Identify which cell holds the provided text, then report its [x, y] central coordinate. 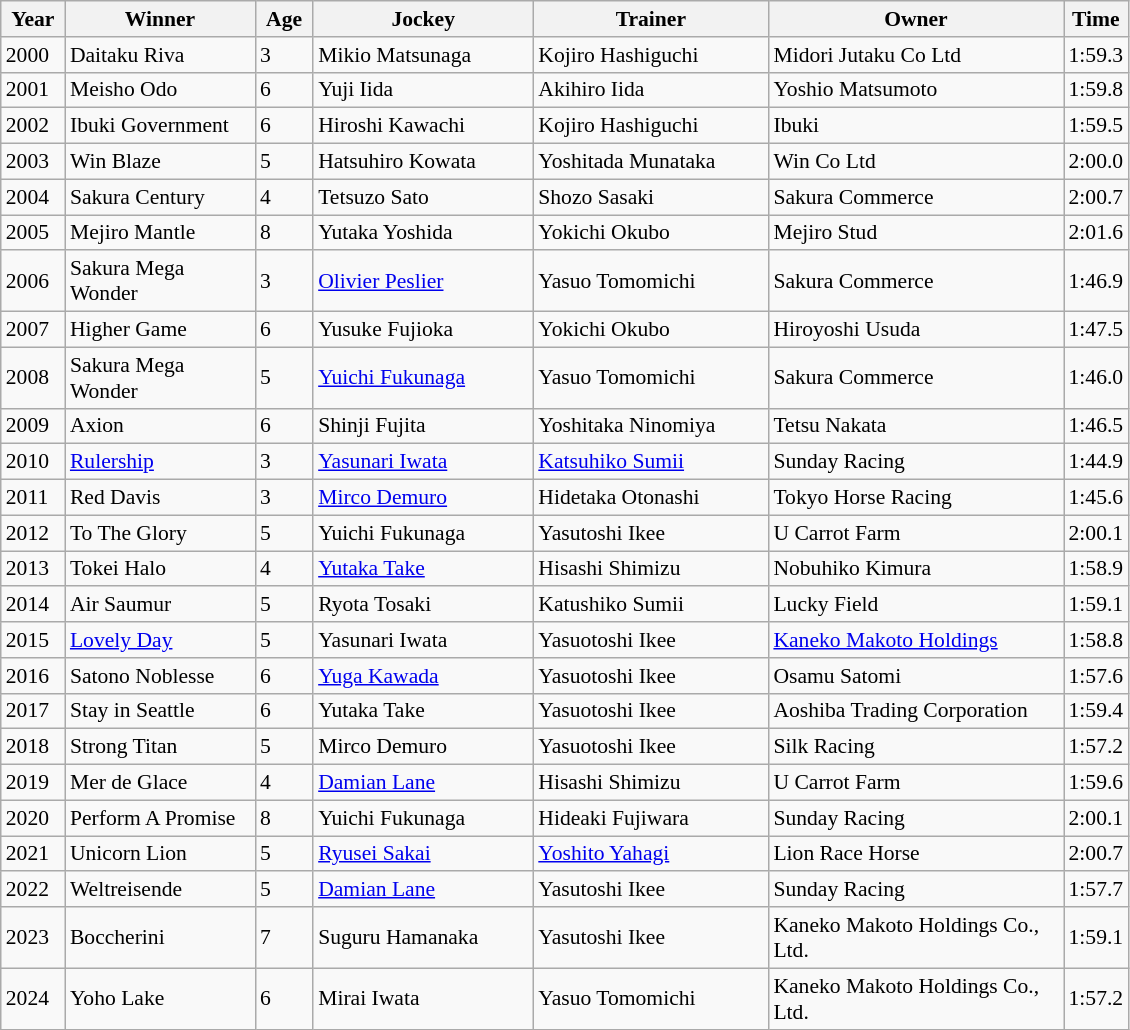
1:59.8 [1096, 90]
Tokei Halo [160, 569]
Mikio Matsunaga [423, 55]
2001 [33, 90]
1:47.5 [1096, 330]
Winner [160, 19]
2011 [33, 498]
Hiroshi Kawachi [423, 126]
2009 [33, 426]
1:46.5 [1096, 426]
Lucky Field [916, 605]
To The Glory [160, 533]
2018 [33, 747]
Akihiro Iida [650, 90]
1:58.9 [1096, 569]
2003 [33, 162]
Rulership [160, 462]
Yutaka Yoshida [423, 233]
Weltreisende [160, 890]
Axion [160, 426]
1:59.3 [1096, 55]
Yoshito Yahagi [650, 854]
Jockey [423, 19]
Higher Game [160, 330]
Yusuke Fujioka [423, 330]
Boccherini [160, 938]
2016 [33, 676]
Hideaki Fujiwara [650, 818]
2:00.0 [1096, 162]
2024 [33, 998]
2022 [33, 890]
Trainer [650, 19]
1:57.7 [1096, 890]
Shozo Sasaki [650, 197]
2013 [33, 569]
1:45.6 [1096, 498]
Katsuhiko Sumii [650, 462]
1:46.9 [1096, 282]
1:57.6 [1096, 676]
Hatsuhiro Kowata [423, 162]
Sakura Century [160, 197]
Yoshitada Munataka [650, 162]
Yoho Lake [160, 998]
Meisho Odo [160, 90]
2014 [33, 605]
2005 [33, 233]
Midori Jutaku Co Ltd [916, 55]
Ryota Tosaki [423, 605]
Yuji Iida [423, 90]
Mejiro Mantle [160, 233]
Owner [916, 19]
Perform A Promise [160, 818]
1:59.5 [1096, 126]
2021 [33, 854]
Tetsuzo Sato [423, 197]
2020 [33, 818]
2004 [33, 197]
2008 [33, 378]
Time [1096, 19]
Hidetaka Otonashi [650, 498]
Osamu Satomi [916, 676]
2015 [33, 640]
2000 [33, 55]
Strong Titan [160, 747]
1:59.4 [1096, 711]
Tetsu Nakata [916, 426]
Win Co Ltd [916, 162]
2023 [33, 938]
Nobuhiko Kimura [916, 569]
1:44.9 [1096, 462]
1:58.8 [1096, 640]
Katushiko Sumii [650, 605]
Mer de Glace [160, 783]
Shinji Fujita [423, 426]
Lovely Day [160, 640]
Mirai Iwata [423, 998]
1:59.6 [1096, 783]
Olivier Peslier [423, 282]
Red Davis [160, 498]
2002 [33, 126]
Ryusei Sakai [423, 854]
Aoshiba Trading Corporation [916, 711]
Ibuki Government [160, 126]
Hiroyoshi Usuda [916, 330]
Unicorn Lion [160, 854]
Silk Racing [916, 747]
Yoshitaka Ninomiya [650, 426]
Air Saumur [160, 605]
Daitaku Riva [160, 55]
2007 [33, 330]
Kaneko Makoto Holdings [916, 640]
2010 [33, 462]
Tokyo Horse Racing [916, 498]
2019 [33, 783]
Age [284, 19]
Satono Noblesse [160, 676]
2017 [33, 711]
Year [33, 19]
1:46.0 [1096, 378]
Yoshio Matsumoto [916, 90]
Ibuki [916, 126]
Suguru Hamanaka [423, 938]
7 [284, 938]
Win Blaze [160, 162]
Yuga Kawada [423, 676]
2006 [33, 282]
2012 [33, 533]
Mejiro Stud [916, 233]
2:01.6 [1096, 233]
Lion Race Horse [916, 854]
Stay in Seattle [160, 711]
